Determine the (x, y) coordinate at the center of the cell enclosing the given text.  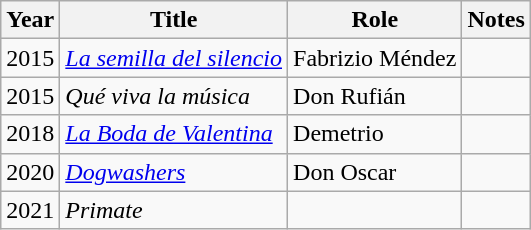
Dogwashers (174, 172)
Demetrio (375, 134)
Notes (496, 20)
Qué viva la música (174, 96)
2018 (30, 134)
Don Oscar (375, 172)
La semilla del silencio (174, 58)
Title (174, 20)
La Boda de Valentina (174, 134)
Don Rufián (375, 96)
Fabrizio Méndez (375, 58)
2020 (30, 172)
Year (30, 20)
Primate (174, 210)
2021 (30, 210)
Role (375, 20)
